Determine the [x, y] coordinate at the center of the cell enclosing the given text.  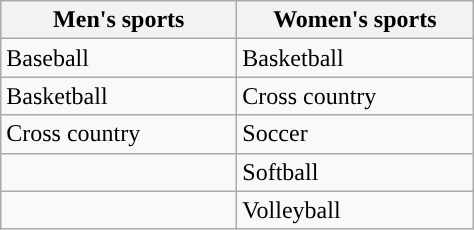
Women's sports [355, 20]
Men's sports [119, 20]
Softball [355, 172]
Soccer [355, 134]
Volleyball [355, 210]
Baseball [119, 58]
